Return [x, y] of the center of cell containing provided text 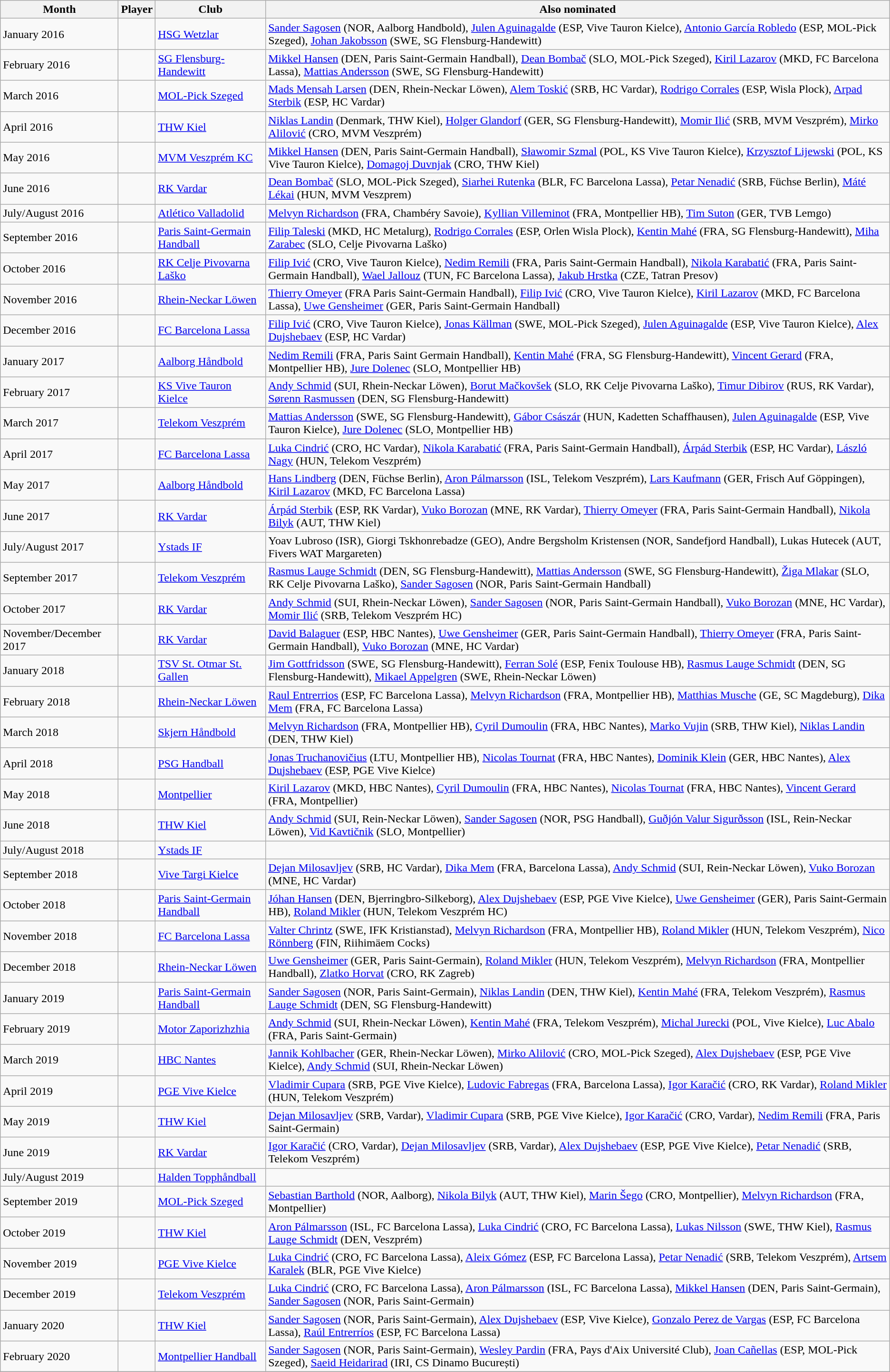
TSV St. Otmar St. Gallen [211, 670]
Montpellier [211, 794]
January 2020 [59, 1325]
September 2017 [59, 578]
Dejan Milosavljev (SRB, Vardar), Vladimir Cupara (SRB, PGE Vive Kielce), Igor Karačić (CRO, Vardar), Nedim Remili (FRA, Paris Saint-Germain) [578, 1122]
September 2019 [59, 1202]
November/December 2017 [59, 640]
Dejan Milosavljev (SRB, HC Vardar), Dika Mem (FRA, Barcelona Lassa), Andy Schmid (SUI, Rein-Neckar Löwen), Vuko Borozan (MNE, HC Vardar) [578, 875]
November 2018 [59, 937]
October 2019 [59, 1232]
September 2016 [59, 238]
June 2016 [59, 188]
Halden Topphåndball [211, 1177]
May 2016 [59, 158]
January 2016 [59, 34]
Player [137, 10]
Igor Karačić (CRO, Vardar), Dejan Milosavljev (SRB, Vardar), Alex Dujshebaev (ESP, PGE Vive Kielce), Petar Nenadić (SRB, Telekom Veszprém) [578, 1152]
Motor Zaporizhzhia [211, 1029]
Dean Bombač (SLO, MOL-Pick Szeged), Siarhei Rutenka (BLR, FC Barcelona Lassa), Petar Nenadić (SRB, Füchse Berlin), Máté Lékai (HUN, MVM Veszprem) [578, 188]
Yoav Lubroso (ISR), Giorgi Tskhonrebadze (GEO), Andre Bergsholm Kristensen (NOR, Sandefjord Handball), Lukas Hutecek (AUT, Fivers WAT Margareten) [578, 547]
SG Flensburg-Handewitt [211, 65]
October 2018 [59, 905]
February 2017 [59, 393]
June 2019 [59, 1152]
June 2017 [59, 516]
March 2016 [59, 96]
April 2019 [59, 1091]
May 2018 [59, 794]
December 2018 [59, 967]
April 2016 [59, 126]
July/August 2019 [59, 1177]
November 2016 [59, 300]
October 2017 [59, 609]
December 2016 [59, 330]
Club [211, 10]
KS Vive Tauron Kielce [211, 393]
Andy Schmid (SUI, Rhein-Neckar Löwen), Kentin Mahé (FRA, Telekom Veszprém), Michal Jurecki (POL, Vive Kielce), Luc Abalo (FRA, Paris Saint-Germain) [578, 1029]
Also nominated [578, 10]
Vive Targi Kielce [211, 875]
April 2018 [59, 763]
March 2019 [59, 1060]
HSG Wetzlar [211, 34]
July/August 2018 [59, 850]
January 2017 [59, 361]
Niklas Landin (Denmark, THW Kiel), Holger Glandorf (GER, SG Flensburg-Handewitt), Momir Ilić (SRB, MVM Veszprém), Mirko Alilović (CRO, MVM Veszprém) [578, 126]
Mads Mensah Larsen (DEN, Rhein-Neckar Löwen), Alem Toskić (SRB, HC Vardar), Rodrigo Corrales (ESP, Wisla Plock), Arpad Sterbik (ESP, HC Vardar) [578, 96]
PSG Handball [211, 763]
May 2019 [59, 1122]
RK Celje Pivovarna Laško [211, 268]
October 2016 [59, 268]
December 2019 [59, 1294]
Atlético Valladolid [211, 213]
January 2018 [59, 670]
July/August 2017 [59, 547]
February 2018 [59, 702]
Vladimir Cupara (SRB, PGE Vive Kielce), Ludovic Fabregas (FRA, Barcelona Lassa), Igor Karačić (CRO, RK Vardar), Roland Mikler (HUN, Telekom Veszprém) [578, 1091]
HBC Nantes [211, 1060]
Melvyn Richardson (FRA, Montpellier HB), Cyril Dumoulin (FRA, HBC Nantes), Marko Vujin (SRB, THW Kiel), Niklas Landin (DEN, THW Kiel) [578, 732]
Melvyn Richardson (FRA, Chambéry Savoie), Kyllian Villeminot (FRA, Montpellier HB), Tim Suton (GER, TVB Lemgo) [578, 213]
Sebastian Barthold (NOR, Aalborg), Nikola Bilyk (AUT, THW Kiel), Marin Šego (CRO, Montpellier), Melvyn Richardson (FRA, Montpellier) [578, 1202]
MVM Veszprém KC [211, 158]
Montpellier Handball [211, 1357]
March 2018 [59, 732]
April 2017 [59, 454]
Month [59, 10]
Kiril Lazarov (MKD, HBC Nantes), Cyril Dumoulin (FRA, HBC Nantes), Nicolas Tournat (FRA, HBC Nantes), Vincent Gerard (FRA, Montpellier) [578, 794]
February 2020 [59, 1357]
Árpád Sterbik (ESP, RK Vardar), Vuko Borozan (MNE, RK Vardar), Thierry Omeyer (FRA, Paris Saint-Germain Handball), Nikola Bilyk (AUT, THW Kiel) [578, 516]
September 2018 [59, 875]
January 2019 [59, 998]
June 2018 [59, 825]
Skjern Håndbold [211, 732]
May 2017 [59, 485]
February 2016 [59, 65]
November 2019 [59, 1264]
March 2017 [59, 423]
July/August 2016 [59, 213]
February 2019 [59, 1029]
